Extract the [X, Y] coordinate from the center of the cell holding the provided text.  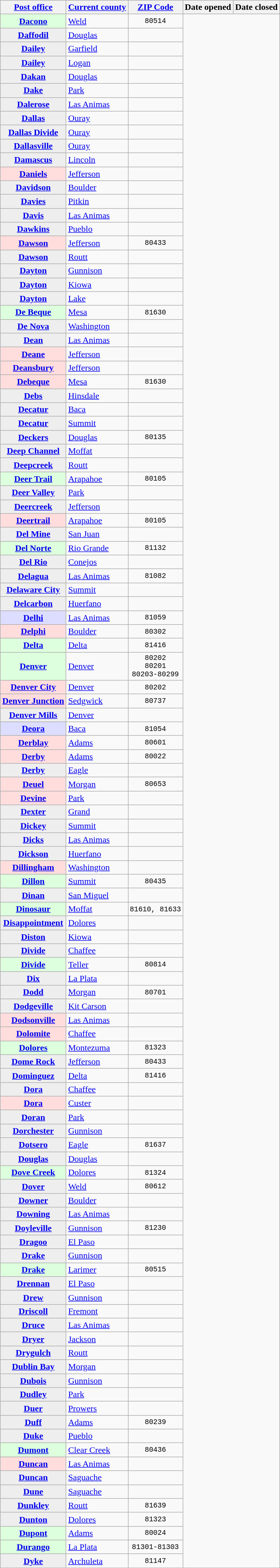
Dumont [34, 1450]
Dorchester [34, 1131]
81324 [155, 1173]
San Miguel [97, 895]
Del Rio [34, 562]
Dominguez [34, 1075]
Dragoo [34, 1242]
Del Norte [34, 548]
Dinosaur [34, 909]
Debs [34, 395]
Daffodil [34, 35]
Rio Grande [97, 548]
80601 [155, 743]
Dome Rock [34, 1061]
Denver Junction [34, 701]
Dake [34, 90]
80024 [155, 1533]
Downing [34, 1214]
81059 [155, 618]
Dallasville [34, 146]
80612 [155, 1186]
80737 [155, 701]
Duer [34, 1408]
80435 [155, 881]
Deercreek [34, 507]
Duke [34, 1436]
Dallas Divide [34, 132]
De Beque [34, 312]
Davidson [34, 188]
80515 [155, 1270]
San Juan [97, 534]
Custer [97, 1103]
Dubois [34, 1381]
Lake [97, 298]
Dover [34, 1186]
Deep Channel [34, 451]
Delhi [34, 618]
Dickey [34, 826]
Davies [34, 202]
Logan [97, 63]
Delcarbon [34, 603]
Durango [34, 1547]
Hinsdale [97, 395]
Dodsonville [34, 1020]
Delagua [34, 576]
Larimer [97, 1270]
Dicks [34, 840]
Dacono [34, 21]
80514 [155, 21]
80135 [155, 437]
Dexter [34, 812]
Dickson [34, 853]
Doran [34, 1117]
Dotsero [34, 1145]
Dallas [34, 118]
Montezuma [97, 1048]
Debeque [34, 382]
Driscoll [34, 1311]
Daniels [34, 174]
80436 [155, 1450]
Prowers [97, 1408]
80022 [155, 756]
81147 [155, 1561]
Dean [34, 340]
Archuleta [97, 1561]
Denver Mills [34, 715]
Dyke [34, 1561]
Post office [34, 7]
Dudley [34, 1395]
Delaware City [34, 590]
Dalerose [34, 104]
81082 [155, 576]
Garfield [97, 49]
ZIP Code [155, 7]
Grand [97, 812]
Dublin Bay [34, 1367]
Sedgwick [97, 701]
Davis [34, 215]
Current county [97, 7]
80302 [155, 631]
Dillingham [34, 867]
81637 [155, 1145]
Dawkins [34, 229]
Derblay [34, 743]
Deer Valley [34, 493]
Kit Carson [97, 1006]
80653 [155, 784]
Dolomite [34, 1034]
Damascus [34, 160]
80814 [155, 965]
Drew [34, 1297]
Dunkley [34, 1505]
Dix [34, 978]
Dune [34, 1491]
81610, 81633 [155, 909]
Lincoln [97, 160]
802028020180203-80299 [155, 666]
Dinan [34, 895]
Deansbury [34, 368]
Dove Creek [34, 1173]
Dodgeville [34, 1006]
Deuel [34, 784]
81132 [155, 548]
80239 [155, 1422]
Del Mine [34, 534]
81639 [155, 1505]
Clear Creek [97, 1450]
81054 [155, 729]
Deora [34, 729]
80701 [155, 992]
Teller [97, 965]
Duff [34, 1422]
Deepcreek [34, 465]
Doyleville [34, 1228]
Deertrail [34, 520]
Drennan [34, 1283]
81230 [155, 1228]
80202 [155, 687]
Drygulch [34, 1353]
81301-81303 [155, 1547]
Dodd [34, 992]
Downer [34, 1200]
Disappointment [34, 923]
Delphi [34, 631]
De Nova [34, 326]
Druce [34, 1325]
Dakan [34, 77]
Jackson [97, 1339]
Dryer [34, 1339]
Conejos [97, 562]
Deane [34, 354]
Dillon [34, 881]
Deer Trail [34, 479]
Denver City [34, 687]
Devine [34, 798]
Fremont [97, 1311]
Dupont [34, 1533]
Pitkin [97, 202]
Diston [34, 937]
Dunton [34, 1519]
Date closed [256, 7]
Date opened [208, 7]
Deckers [34, 437]
